Pinpoint the cell where the given text exists, returning its [X, Y] midpoint coordinate. 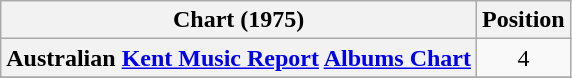
4 [524, 58]
Chart (1975) [239, 20]
Australian Kent Music Report Albums Chart [239, 58]
Position [524, 20]
